Search for the cell housing the specified text and yield its (x, y) center coordinate. 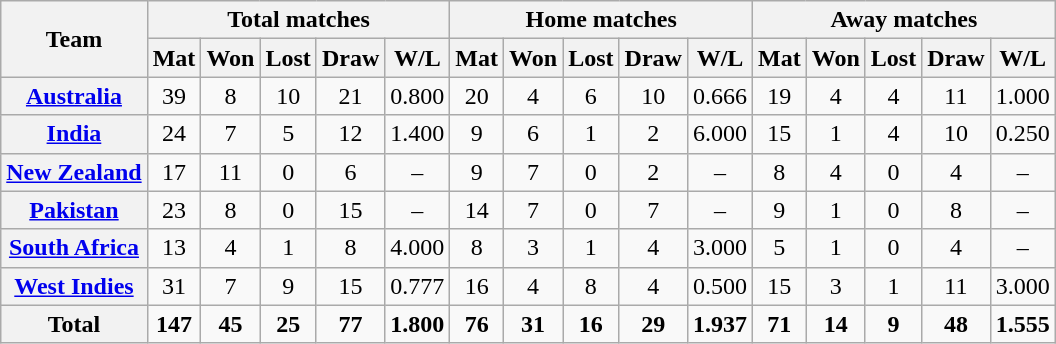
13 (174, 248)
1.937 (720, 324)
12 (350, 134)
25 (288, 324)
48 (956, 324)
Australia (74, 96)
39 (174, 96)
20 (477, 96)
1.555 (1022, 324)
29 (653, 324)
24 (174, 134)
147 (174, 324)
19 (780, 96)
0.500 (720, 286)
Pakistan (74, 210)
Total matches (298, 20)
Home matches (602, 20)
Away matches (904, 20)
17 (174, 172)
New Zealand (74, 172)
21 (350, 96)
0.666 (720, 96)
71 (780, 324)
India (74, 134)
0.250 (1022, 134)
4.000 (418, 248)
1.400 (418, 134)
0.777 (418, 286)
Team (74, 39)
South Africa (74, 248)
Total (74, 324)
76 (477, 324)
45 (230, 324)
23 (174, 210)
6.000 (720, 134)
1.800 (418, 324)
0.800 (418, 96)
West Indies (74, 286)
1.000 (1022, 96)
77 (350, 324)
